Locate the cell with the specified text and output its (X, Y) center coordinate. 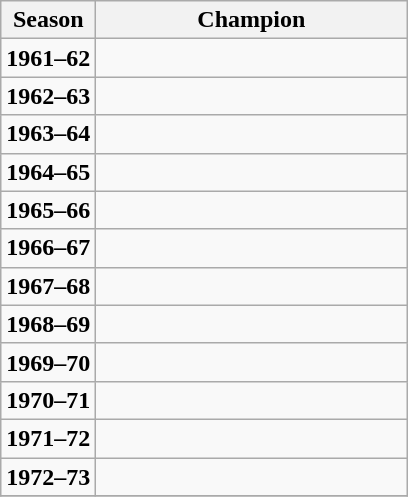
1969–70 (48, 362)
1966–67 (48, 248)
1968–69 (48, 324)
1963–64 (48, 134)
Champion (252, 20)
1967–68 (48, 286)
1971–72 (48, 438)
1970–71 (48, 400)
1972–73 (48, 477)
1965–66 (48, 210)
Season (48, 20)
1962–63 (48, 96)
1964–65 (48, 172)
1961–62 (48, 58)
